Output the [X, Y] coordinate of the center of the cell containing the given text.  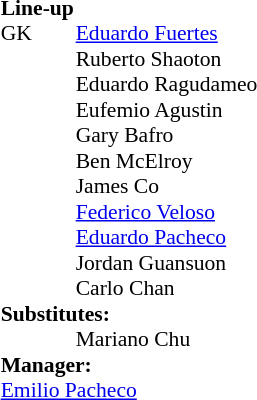
GK [20, 33]
